Pinpoint the cell where the given text exists, returning its [X, Y] midpoint coordinate. 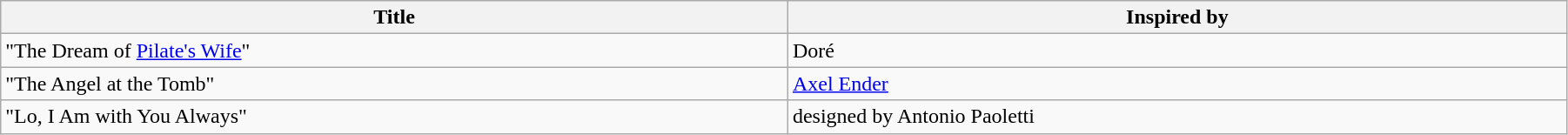
designed by Antonio Paoletti [1176, 117]
Doré [1176, 51]
Inspired by [1176, 17]
"The Dream of Pilate's Wife" [395, 51]
"Lo, I Am with You Always" [395, 117]
Axel Ender [1176, 84]
Title [395, 17]
"The Angel at the Tomb" [395, 84]
